Pinpoint the cell where the given text exists, returning its (X, Y) midpoint coordinate. 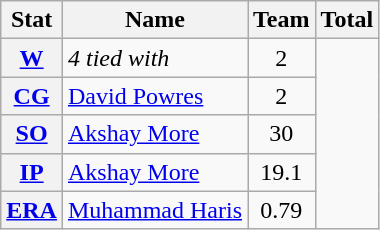
Total (347, 20)
Name (154, 20)
David Powres (154, 96)
SO (32, 134)
Team (282, 20)
19.1 (282, 172)
Muhammad Haris (154, 210)
CG (32, 96)
0.79 (282, 210)
ERA (32, 210)
IP (32, 172)
30 (282, 134)
Stat (32, 20)
4 tied with (154, 58)
W (32, 58)
